Pinpoint the cell where the given text exists, returning its [X, Y] midpoint coordinate. 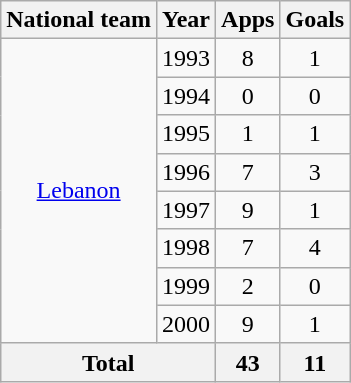
11 [315, 362]
Year [186, 20]
Goals [315, 20]
2000 [186, 324]
4 [315, 248]
1996 [186, 172]
1995 [186, 134]
Total [108, 362]
1997 [186, 210]
1993 [186, 58]
Apps [248, 20]
Lebanon [79, 191]
2 [248, 286]
1999 [186, 286]
8 [248, 58]
1994 [186, 96]
43 [248, 362]
National team [79, 20]
3 [315, 172]
1998 [186, 248]
